Pinpoint the cell where the given text exists, returning its [X, Y] midpoint coordinate. 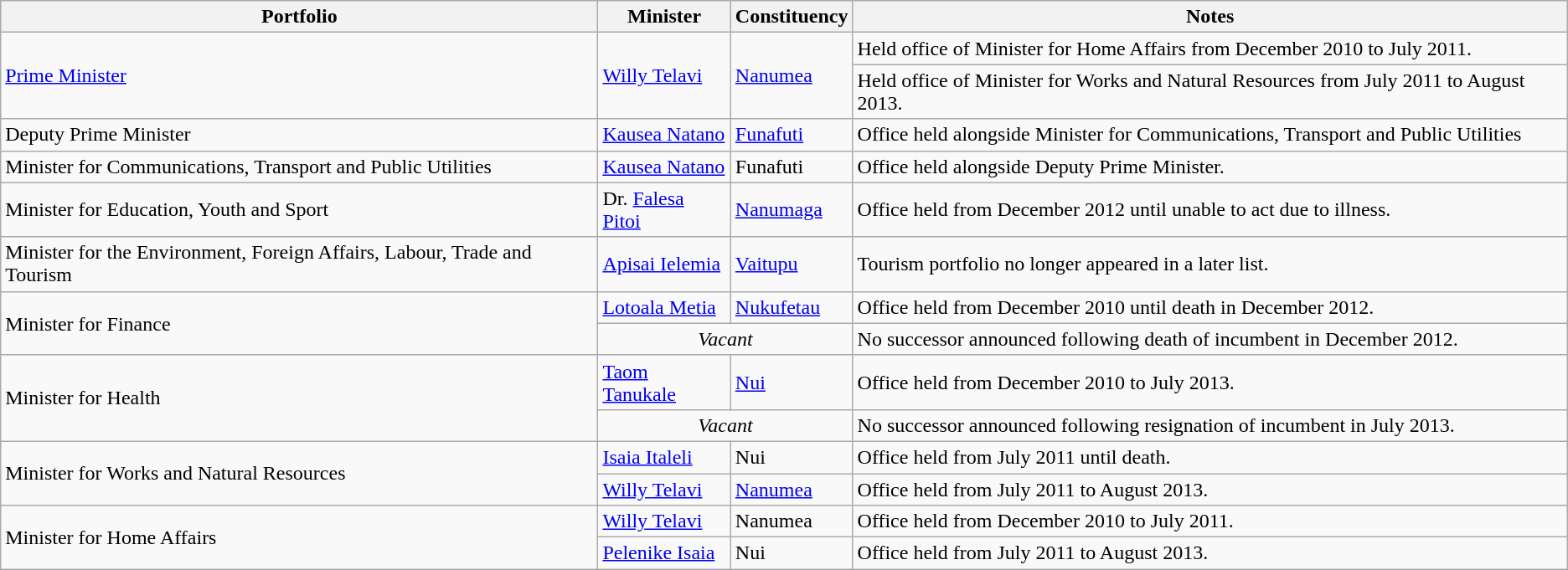
Held office of Minister for Works and Natural Resources from July 2011 to August 2013. [1210, 92]
Minister for the Environment, Foreign Affairs, Labour, Trade and Tourism [300, 264]
Office held alongside Minister for Communications, Transport and Public Utilities [1210, 135]
No successor announced following death of incumbent in December 2012. [1210, 339]
Office held from December 2010 to July 2013. [1210, 382]
Isaia Italeli [664, 457]
Minister for Home Affairs [300, 537]
Deputy Prime Minister [300, 135]
Office held from July 2011 until death. [1210, 457]
No successor announced following resignation of incumbent in July 2013. [1210, 425]
Pelenike Isaia [664, 553]
Portfolio [300, 17]
Prime Minister [300, 75]
Minister for Works and Natural Resources [300, 473]
Notes [1210, 17]
Minister for Finance [300, 323]
Nanumaga [792, 209]
Office held from December 2012 until unable to act due to illness. [1210, 209]
Office held from December 2010 to July 2011. [1210, 521]
Constituency [792, 17]
Minister for Health [300, 398]
Lotoala Metia [664, 307]
Apisai Ielemia [664, 264]
Tourism portfolio no longer appeared in a later list. [1210, 264]
Held office of Minister for Home Affairs from December 2010 to July 2011. [1210, 49]
Office held alongside Deputy Prime Minister. [1210, 167]
Vaitupu [792, 264]
Office held from December 2010 until death in December 2012. [1210, 307]
Nukufetau [792, 307]
Minister [664, 17]
Minister for Communications, Transport and Public Utilities [300, 167]
Taom Tanukale [664, 382]
Dr. Falesa Pitoi [664, 209]
Minister for Education, Youth and Sport [300, 209]
